From the cell containing the given text, extract its center point as [x, y] coordinate. 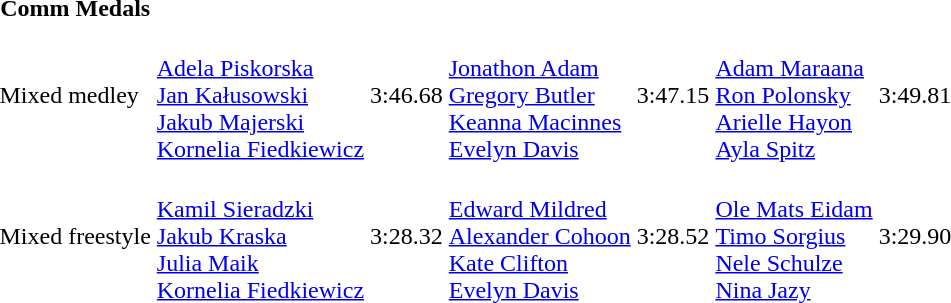
Adela PiskorskaJan KałusowskiJakub MajerskiKornelia Fiedkiewicz [260, 95]
3:47.15 [673, 95]
Adam MaraanaRon PolonskyArielle HayonAyla Spitz [794, 95]
Jonathon AdamGregory ButlerKeanna MacinnesEvelyn Davis [540, 95]
3:46.68 [407, 95]
